Capture the cell that displays the provided text and extract its (X, Y) central coordinate. 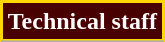
Technical staff (83, 22)
